Determine the (X, Y) coordinate at the center of the cell enclosing the given text.  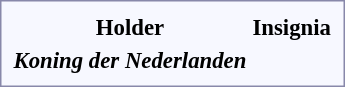
Koning der Nederlanden (130, 60)
Insignia (292, 27)
Holder (130, 27)
